Detect which cell encompasses the target text, then output its (x, y) center coordinate. 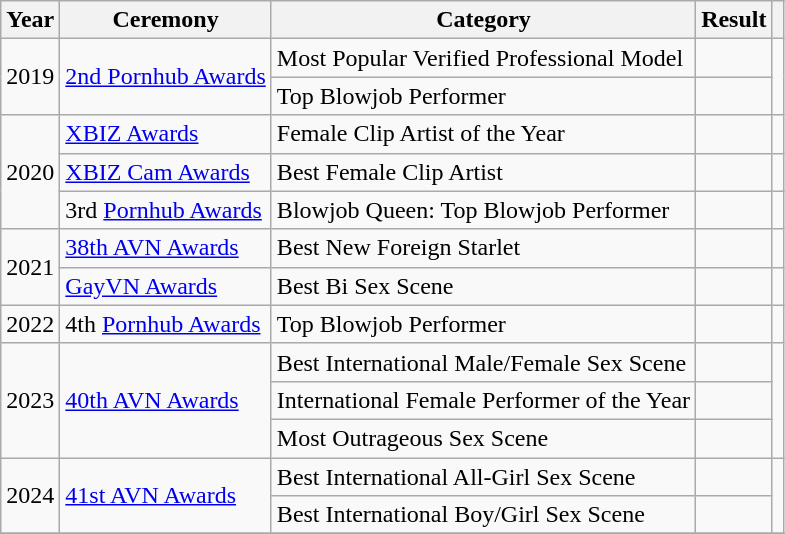
38th AVN Awards (166, 248)
Category (483, 20)
XBIZ Awards (166, 134)
Best International Boy/Girl Sex Scene (483, 515)
Female Clip Artist of the Year (483, 134)
Blowjob Queen: Top Blowjob Performer (483, 210)
XBIZ Cam Awards (166, 172)
Year (30, 20)
Best Bi Sex Scene (483, 286)
2022 (30, 324)
International Female Performer of the Year (483, 400)
Most Popular Verified Professional Model (483, 58)
2020 (30, 172)
40th AVN Awards (166, 400)
2021 (30, 267)
Ceremony (166, 20)
2019 (30, 77)
2023 (30, 400)
GayVN Awards (166, 286)
41st AVN Awards (166, 496)
4th Pornhub Awards (166, 324)
Result (734, 20)
3rd Pornhub Awards (166, 210)
Most Outrageous Sex Scene (483, 438)
2024 (30, 496)
Best New Foreign Starlet (483, 248)
Best International Male/Female Sex Scene (483, 362)
2nd Pornhub Awards (166, 77)
Best International All-Girl Sex Scene (483, 477)
Best Female Clip Artist (483, 172)
